For the text-containing cell, return its midpoint in [x, y] coordinate format. 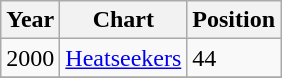
44 [234, 58]
Chart [124, 20]
2000 [30, 58]
Position [234, 20]
Year [30, 20]
Heatseekers [124, 58]
